From the cell containing the given text, extract its center point as [X, Y] coordinate. 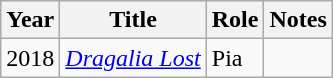
Role [235, 20]
2018 [30, 58]
Pia [235, 58]
Year [30, 20]
Dragalia Lost [133, 58]
Notes [298, 20]
Title [133, 20]
